Output the (x, y) coordinate of the center of the cell containing the given text.  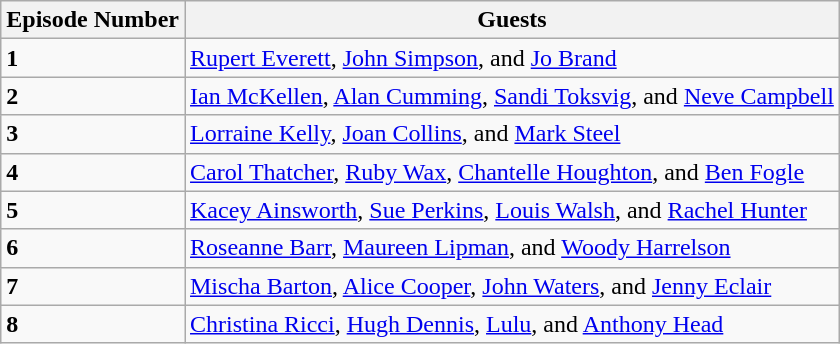
6 (93, 248)
Ian McKellen, Alan Cumming, Sandi Toksvig, and Neve Campbell (512, 96)
4 (93, 172)
3 (93, 134)
Rupert Everett, John Simpson, and Jo Brand (512, 58)
Christina Ricci, Hugh Dennis, Lulu, and Anthony Head (512, 324)
Roseanne Barr, Maureen Lipman, and Woody Harrelson (512, 248)
2 (93, 96)
1 (93, 58)
8 (93, 324)
Carol Thatcher, Ruby Wax, Chantelle Houghton, and Ben Fogle (512, 172)
Episode Number (93, 20)
Lorraine Kelly, Joan Collins, and Mark Steel (512, 134)
Mischa Barton, Alice Cooper, John Waters, and Jenny Eclair (512, 286)
Kacey Ainsworth, Sue Perkins, Louis Walsh, and Rachel Hunter (512, 210)
5 (93, 210)
Guests (512, 20)
7 (93, 286)
